Determine the [X, Y] coordinate at the center of the cell enclosing the given text.  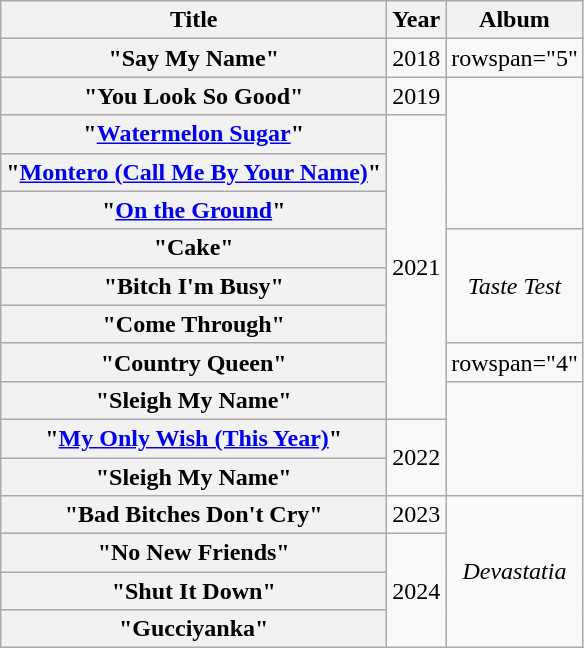
"You Look So Good" [194, 96]
2023 [416, 515]
"Come Through" [194, 324]
Devastatia [515, 572]
"Shut It Down" [194, 591]
Title [194, 20]
"On the Ground" [194, 210]
2019 [416, 96]
Year [416, 20]
2024 [416, 591]
"Bad Bitches Don't Cry" [194, 515]
2018 [416, 58]
2021 [416, 267]
"My Only Wish (This Year)" [194, 438]
Taste Test [515, 286]
rowspan="4" [515, 362]
"Country Queen" [194, 362]
"Say My Name" [194, 58]
"Watermelon Sugar" [194, 134]
"Bitch I'm Busy" [194, 286]
rowspan="5" [515, 58]
Album [515, 20]
2022 [416, 457]
"Gucciyanka" [194, 629]
"No New Friends" [194, 553]
"Montero (Call Me By Your Name)" [194, 172]
"Cake" [194, 248]
